Identify which cell holds the provided text, then report its [x, y] central coordinate. 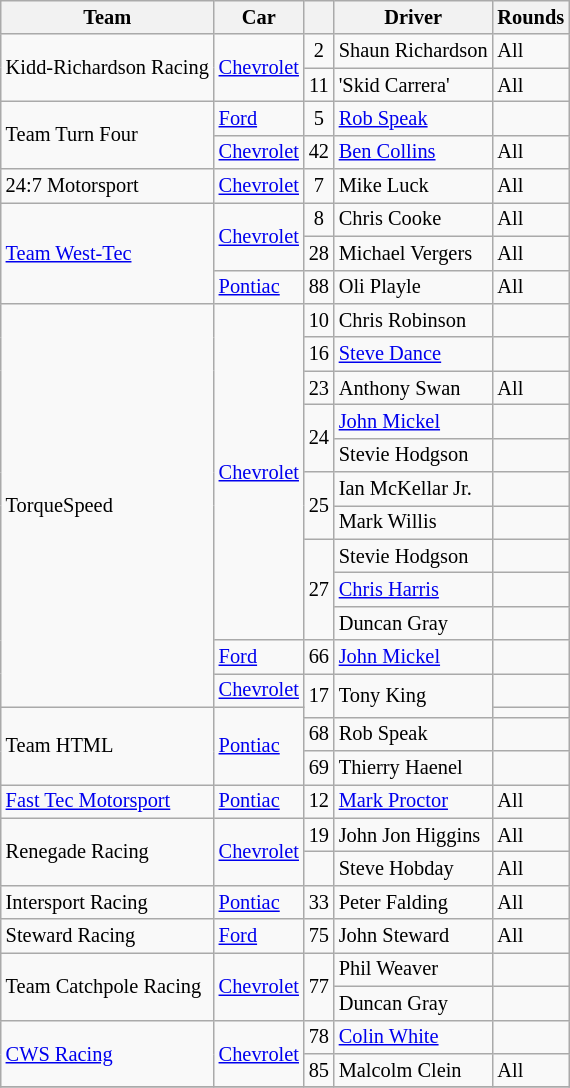
John Jon Higgins [414, 835]
Phil Weaver [414, 969]
Team West-Tec [108, 252]
78 [319, 1037]
Rounds [530, 17]
7 [319, 186]
23 [319, 388]
Thierry Haenel [414, 767]
Intersport Racing [108, 902]
'Skid Carrera' [414, 85]
2 [319, 51]
Chris Robinson [414, 320]
5 [319, 118]
Car [259, 17]
19 [319, 835]
Chris Cooke [414, 219]
Colin White [414, 1037]
88 [319, 287]
Anthony Swan [414, 388]
12 [319, 801]
10 [319, 320]
Steve Hobday [414, 868]
Ian McKellar Jr. [414, 489]
8 [319, 219]
Fast Tec Motorsport [108, 801]
75 [319, 936]
TorqueSpeed [108, 505]
69 [319, 767]
Tony King [414, 694]
Malcolm Clein [414, 1070]
Steward Racing [108, 936]
Shaun Richardson [414, 51]
Team [108, 17]
27 [319, 590]
66 [319, 657]
28 [319, 253]
33 [319, 902]
Team HTML [108, 746]
Renegade Racing [108, 852]
CWS Racing [108, 1054]
Team Catchpole Racing [108, 986]
25 [319, 506]
24 [319, 438]
Michael Vergers [414, 253]
24:7 Motorsport [108, 186]
Ben Collins [414, 152]
11 [319, 85]
Mark Willis [414, 522]
Driver [414, 17]
Chris Harris [414, 589]
Kidd-Richardson Racing [108, 68]
Oli Playle [414, 287]
16 [319, 354]
85 [319, 1070]
68 [319, 734]
Team Turn Four [108, 134]
Mark Proctor [414, 801]
Peter Falding [414, 902]
77 [319, 986]
Mike Luck [414, 186]
42 [319, 152]
John Steward [414, 936]
Steve Dance [414, 354]
17 [319, 694]
